Scan for the cell matching the given text and deliver its [x, y] coordinate at center. 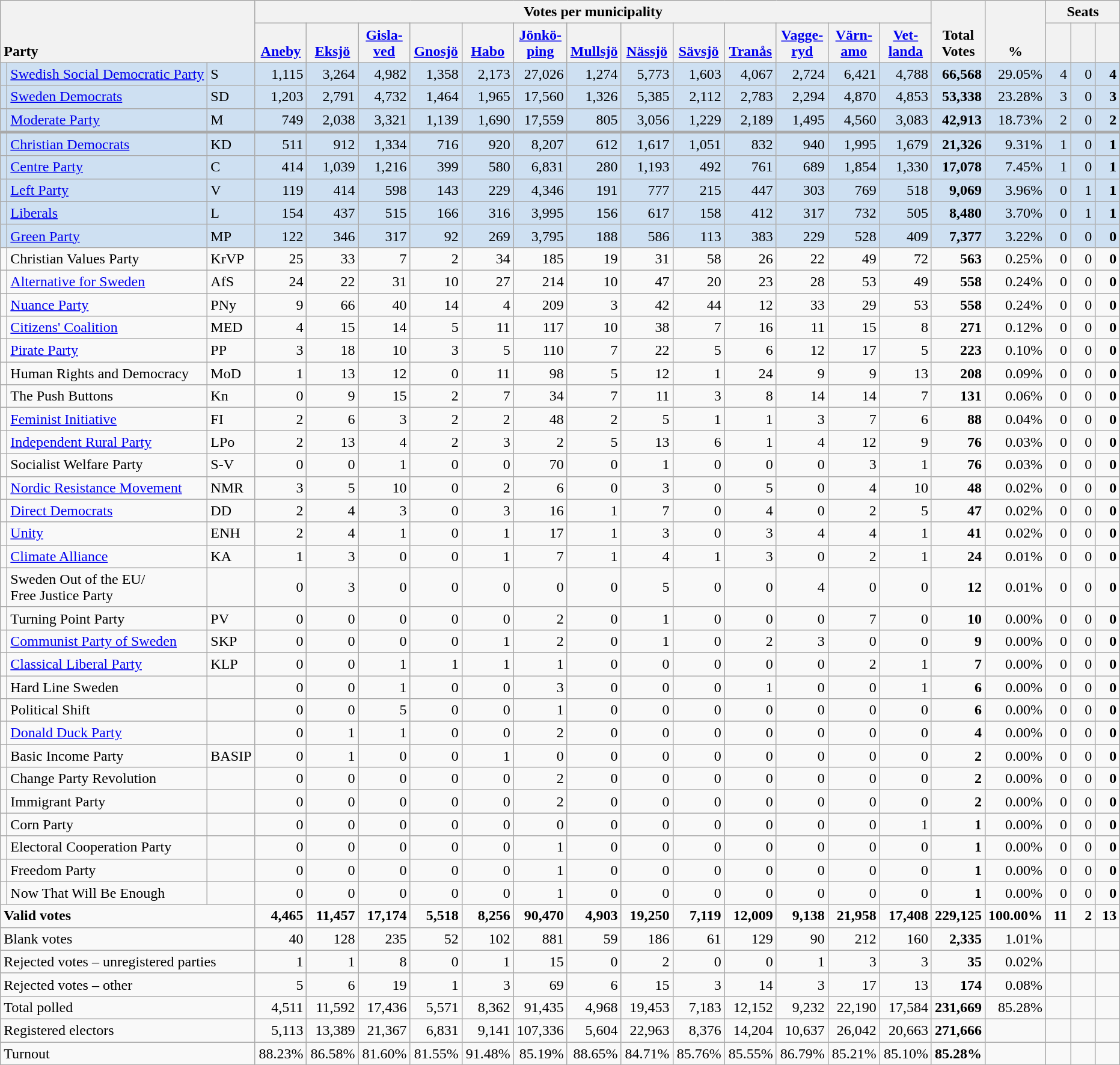
399 [436, 167]
119 [281, 190]
280 [594, 167]
1,495 [802, 120]
1,464 [436, 97]
LPo [231, 442]
437 [332, 213]
38 [647, 328]
29.05% [1015, 74]
1,193 [647, 167]
1,039 [332, 167]
4,560 [854, 120]
761 [750, 167]
19,250 [647, 916]
383 [750, 236]
88.23% [281, 1053]
518 [905, 190]
1,139 [436, 120]
5,113 [281, 1030]
S [231, 74]
1,229 [699, 120]
1,216 [384, 167]
Gnosjö [436, 43]
Left Party [107, 190]
1,603 [699, 74]
128 [332, 939]
0.25% [1015, 259]
21,367 [384, 1030]
85.10% [905, 1053]
70 [540, 465]
Sweden Out of the EU/Free Justice Party [107, 587]
85.21% [854, 1053]
Eksjö [332, 43]
Sweden Democrats [107, 97]
528 [854, 236]
Feminist Initiative [107, 419]
2,783 [750, 97]
3,321 [384, 120]
316 [488, 213]
Tranås [750, 43]
23 [750, 281]
223 [958, 351]
Habo [488, 43]
17,436 [384, 1007]
110 [540, 351]
17,560 [540, 97]
Now That Will Be Enough [107, 893]
4,982 [384, 74]
7,119 [699, 916]
4,732 [384, 97]
91,435 [540, 1007]
13,389 [332, 1030]
1,274 [594, 74]
515 [384, 213]
160 [905, 939]
Classical Liberal Party [107, 664]
1,358 [436, 74]
912 [332, 144]
MED [231, 328]
3,795 [540, 236]
42 [647, 305]
3.96% [1015, 190]
22,190 [854, 1007]
8,207 [540, 144]
92 [436, 236]
Registered electors [127, 1030]
11,592 [332, 1007]
Pirate Party [107, 351]
208 [958, 373]
732 [854, 213]
88 [958, 419]
3.22% [1015, 236]
563 [958, 259]
53,338 [958, 97]
FI [231, 419]
2,038 [332, 120]
1,334 [384, 144]
69 [540, 984]
1,995 [854, 144]
Electoral Cooperation Party [107, 847]
44 [699, 305]
C [231, 167]
Rejected votes – other [127, 984]
85.76% [699, 1053]
Nuance Party [107, 305]
235 [384, 939]
42,913 [958, 120]
25 [281, 259]
20 [699, 281]
26 [750, 259]
1.01% [1015, 939]
M [231, 120]
4,067 [750, 74]
1,326 [594, 97]
7,183 [699, 1007]
Swedish Social Democratic Party [107, 74]
122 [281, 236]
1,679 [905, 144]
5,773 [647, 74]
1,115 [281, 74]
492 [699, 167]
229,125 [958, 916]
2,335 [958, 939]
598 [384, 190]
19,453 [647, 1007]
SD [231, 97]
4,788 [905, 74]
749 [281, 120]
86.79% [802, 1053]
52 [436, 939]
409 [905, 236]
81.55% [436, 1053]
Blank votes [127, 939]
0.12% [1015, 328]
Political Shift [107, 710]
Basic Income Party [107, 756]
346 [332, 236]
S-V [231, 465]
8,480 [958, 213]
59 [594, 939]
41 [958, 533]
3,264 [332, 74]
BASIP [231, 756]
29 [854, 305]
PNy [231, 305]
4,346 [540, 190]
8,376 [699, 1030]
303 [802, 190]
Nordic Resistance Movement [107, 488]
5,604 [594, 1030]
0.04% [1015, 419]
0.08% [1015, 984]
2,189 [750, 120]
777 [647, 190]
8,362 [488, 1007]
0.09% [1015, 373]
5,518 [436, 916]
12,009 [750, 916]
2,294 [802, 97]
832 [750, 144]
Total Votes [958, 31]
Aneby [281, 43]
Alternative for Sweden [107, 281]
SKP [231, 641]
1,965 [488, 97]
KD [231, 144]
Moderate Party [107, 120]
17,408 [905, 916]
214 [540, 281]
23.28% [1015, 97]
Vet- landa [905, 43]
4,903 [594, 916]
Immigrant Party [107, 802]
20,663 [905, 1030]
3,083 [905, 120]
Rejected votes – unregistered parties [127, 962]
4,465 [281, 916]
Centre Party [107, 167]
Human Rights and Democracy [107, 373]
% [1015, 31]
90,470 [540, 916]
Green Party [107, 236]
9,141 [488, 1030]
1,203 [281, 97]
PV [231, 618]
17,559 [540, 120]
154 [281, 213]
61 [699, 939]
102 [488, 939]
586 [647, 236]
Turning Point Party [107, 618]
66 [332, 305]
191 [594, 190]
769 [854, 190]
186 [647, 939]
185 [540, 259]
86.58% [332, 1053]
AfS [231, 281]
Christian Values Party [107, 259]
91.48% [488, 1053]
Donald Duck Party [107, 733]
156 [594, 213]
1,690 [488, 120]
14,204 [750, 1030]
Turnout [127, 1053]
Climate Alliance [107, 556]
12,152 [750, 1007]
17,584 [905, 1007]
2,791 [332, 97]
ENH [231, 533]
Gisla- ved [384, 43]
21,326 [958, 144]
Mullsjö [594, 43]
131 [958, 396]
9.31% [1015, 144]
L [231, 213]
11,457 [332, 916]
511 [281, 144]
18.73% [1015, 120]
Total polled [127, 1007]
143 [436, 190]
1,051 [699, 144]
1,617 [647, 144]
580 [488, 167]
9,138 [802, 916]
4,511 [281, 1007]
447 [750, 190]
Freedom Party [107, 870]
2,173 [488, 74]
85.19% [540, 1053]
3,056 [647, 120]
271,666 [958, 1030]
V [231, 190]
Independent Rural Party [107, 442]
612 [594, 144]
113 [699, 236]
KrVP [231, 259]
88.65% [594, 1053]
27 [488, 281]
Jönkö- ping [540, 43]
689 [802, 167]
22,963 [647, 1030]
Hard Line Sweden [107, 687]
Socialist Welfare Party [107, 465]
72 [905, 259]
4,870 [854, 97]
The Push Buttons [107, 396]
Vagge- ryd [802, 43]
158 [699, 213]
0.10% [1015, 351]
412 [750, 213]
Direct Democrats [107, 511]
209 [540, 305]
81.60% [384, 1053]
215 [699, 190]
2,112 [699, 97]
716 [436, 144]
17,078 [958, 167]
129 [750, 939]
3.70% [1015, 213]
Christian Democrats [107, 144]
Nässjö [647, 43]
1,330 [905, 167]
10,637 [802, 1030]
KLP [231, 664]
Change Party Revolution [107, 779]
2,724 [802, 74]
8,256 [488, 916]
1,854 [854, 167]
PP [231, 351]
Valid votes [127, 916]
271 [958, 328]
920 [488, 144]
231,669 [958, 1007]
9,232 [802, 1007]
35 [958, 962]
6,421 [854, 74]
0.06% [1015, 396]
MP [231, 236]
Sävsjö [699, 43]
26,042 [854, 1030]
7.45% [1015, 167]
Corn Party [107, 824]
117 [540, 328]
166 [436, 213]
DD [231, 511]
KA [231, 556]
617 [647, 213]
98 [540, 373]
212 [854, 939]
805 [594, 120]
7,377 [958, 236]
174 [958, 984]
NMR [231, 488]
90 [802, 939]
5,385 [647, 97]
505 [905, 213]
Liberals [107, 213]
Kn [231, 396]
188 [594, 236]
17,174 [384, 916]
881 [540, 939]
Communist Party of Sweden [107, 641]
Party [127, 31]
4,968 [594, 1007]
21,958 [854, 916]
MoD [231, 373]
100.00% [1015, 916]
4,853 [905, 97]
28 [802, 281]
66,568 [958, 74]
Citizens' Coalition [107, 328]
58 [699, 259]
940 [802, 144]
Seats [1083, 12]
9,069 [958, 190]
Votes per municipality [593, 12]
5,571 [436, 1007]
269 [488, 236]
107,336 [540, 1030]
27,026 [540, 74]
18 [332, 351]
85.55% [750, 1053]
3,995 [540, 213]
Värn- amo [854, 43]
84.71% [647, 1053]
Unity [107, 533]
